Provide the (X, Y) coordinate of the cell's center where the given text is located.  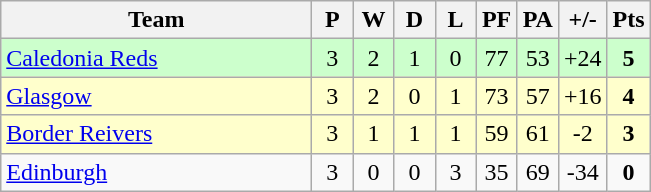
+16 (582, 96)
61 (538, 134)
+24 (582, 58)
Team (156, 20)
L (456, 20)
PF (496, 20)
-34 (582, 172)
77 (496, 58)
53 (538, 58)
PA (538, 20)
Edinburgh (156, 172)
Caledonia Reds (156, 58)
57 (538, 96)
5 (628, 58)
69 (538, 172)
59 (496, 134)
+/- (582, 20)
35 (496, 172)
4 (628, 96)
D (414, 20)
P (332, 20)
Pts (628, 20)
W (374, 20)
Border Reivers (156, 134)
Glasgow (156, 96)
-2 (582, 134)
73 (496, 96)
